Extract the (X, Y) coordinate from the center of the cell holding the provided text.  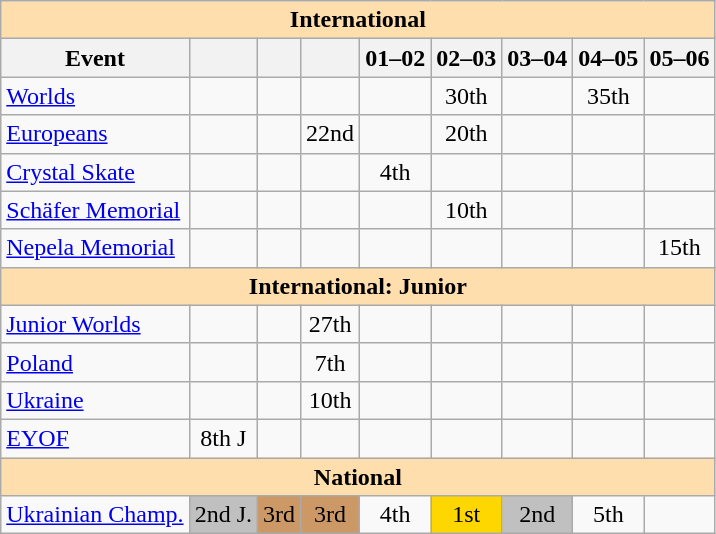
22nd (330, 134)
01–02 (396, 58)
Crystal Skate (95, 172)
05–06 (680, 58)
2nd J. (223, 515)
Nepela Memorial (95, 248)
15th (680, 248)
Worlds (95, 96)
03–04 (538, 58)
7th (330, 362)
20th (466, 134)
Ukraine (95, 400)
Junior Worlds (95, 324)
Schäfer Memorial (95, 210)
1st (466, 515)
5th (608, 515)
2nd (538, 515)
Europeans (95, 134)
30th (466, 96)
04–05 (608, 58)
Ukrainian Champ. (95, 515)
International (358, 20)
International: Junior (358, 286)
Poland (95, 362)
8th J (223, 438)
EYOF (95, 438)
Event (95, 58)
02–03 (466, 58)
National (358, 477)
27th (330, 324)
35th (608, 96)
